Detect which cell encompasses the target text, then output its [x, y] center coordinate. 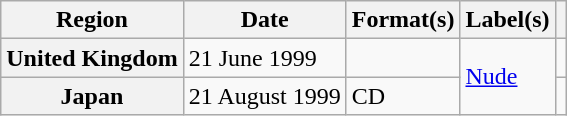
21 June 1999 [264, 58]
Japan [92, 96]
Region [92, 20]
Label(s) [508, 20]
CD [403, 96]
Format(s) [403, 20]
Date [264, 20]
Nude [508, 77]
21 August 1999 [264, 96]
United Kingdom [92, 58]
